Extract the (x, y) coordinate from the center of the cell holding the provided text.  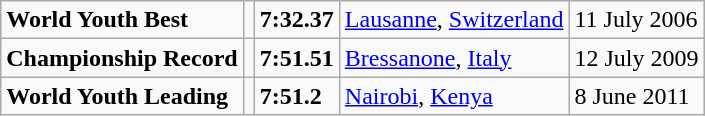
12 July 2009 (636, 58)
8 June 2011 (636, 96)
Bressanone, Italy (454, 58)
Championship Record (122, 58)
11 July 2006 (636, 20)
7:51.51 (296, 58)
World Youth Leading (122, 96)
Nairobi, Kenya (454, 96)
Lausanne, Switzerland (454, 20)
7:32.37 (296, 20)
World Youth Best (122, 20)
7:51.2 (296, 96)
